Detect which cell encompasses the target text, then output its (x, y) center coordinate. 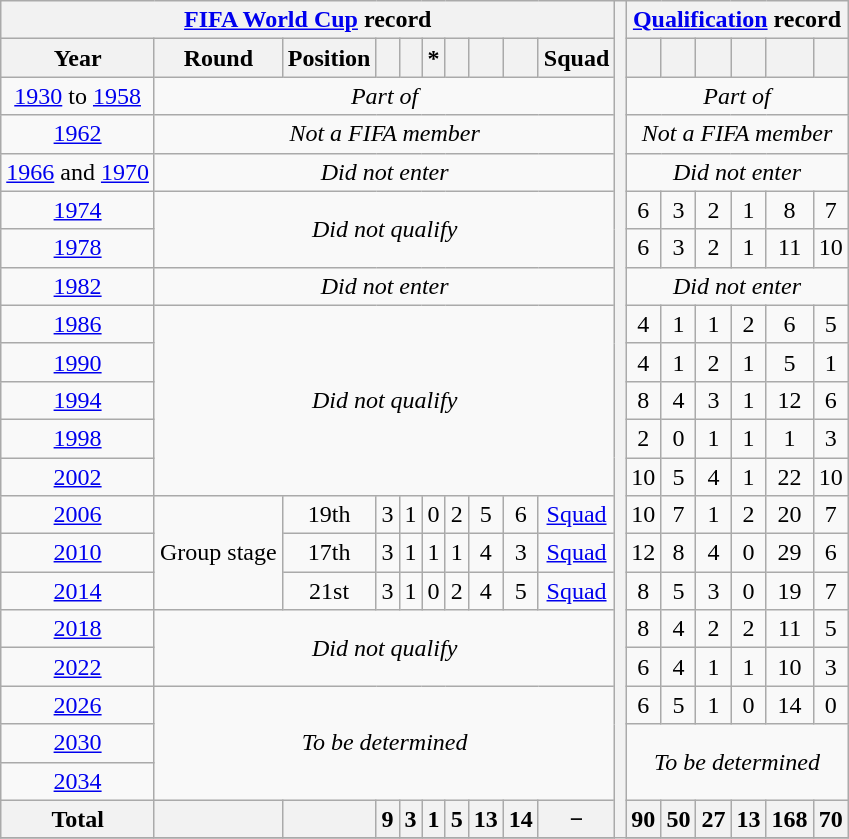
1930 to 1958 (78, 96)
168 (790, 819)
19th (329, 515)
1962 (78, 134)
Total (78, 819)
1986 (78, 324)
90 (644, 819)
2014 (78, 591)
1994 (78, 400)
1974 (78, 210)
27 (714, 819)
9 (388, 819)
2022 (78, 667)
Round (218, 58)
FIFA World Cup record (308, 20)
22 (790, 477)
Year (78, 58)
2010 (78, 553)
1990 (78, 362)
Position (329, 58)
2002 (78, 477)
1982 (78, 286)
19 (790, 591)
2030 (78, 743)
* (434, 58)
2034 (78, 781)
20 (790, 515)
Qualification record (737, 20)
1998 (78, 438)
1966 and 1970 (78, 172)
2018 (78, 629)
17th (329, 553)
Group stage (218, 553)
50 (678, 819)
29 (790, 553)
21st (329, 591)
70 (830, 819)
2026 (78, 705)
− (576, 819)
2006 (78, 515)
1978 (78, 248)
